Extract the (x, y) coordinate from the center of the cell holding the provided text.  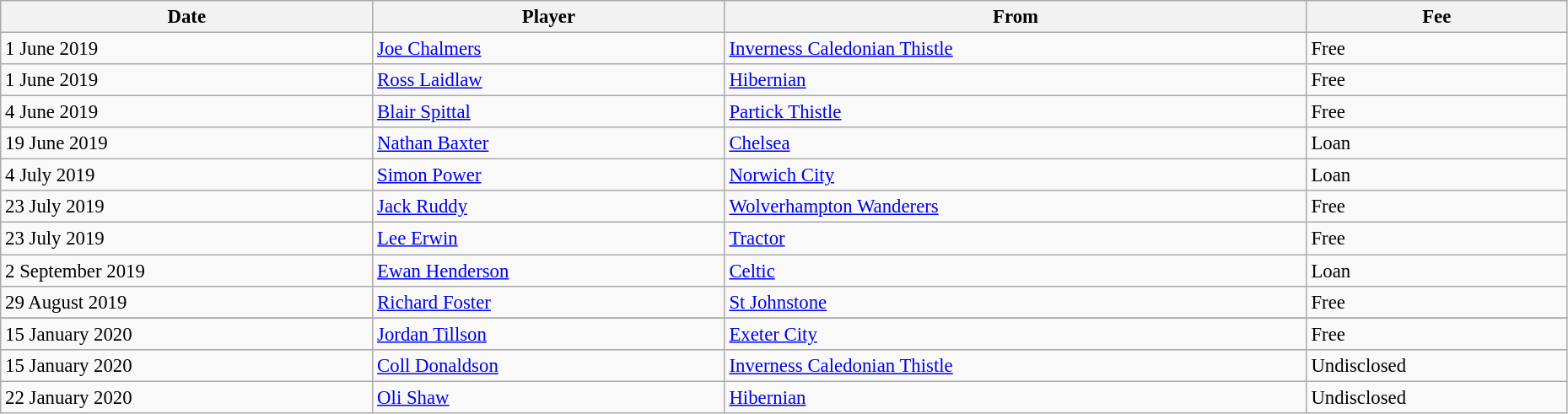
4 July 2019 (187, 175)
22 January 2020 (187, 397)
29 August 2019 (187, 302)
Blair Spittal (548, 112)
Tractor (1016, 239)
Partick Thistle (1016, 112)
Fee (1436, 17)
Date (187, 17)
Jordan Tillson (548, 334)
St Johnstone (1016, 302)
Ross Laidlaw (548, 80)
Joe Chalmers (548, 49)
Celtic (1016, 271)
Nathan Baxter (548, 143)
Lee Erwin (548, 239)
4 June 2019 (187, 112)
Wolverhampton Wanderers (1016, 207)
Player (548, 17)
Exeter City (1016, 334)
Coll Donaldson (548, 365)
Norwich City (1016, 175)
Chelsea (1016, 143)
Simon Power (548, 175)
2 September 2019 (187, 271)
19 June 2019 (187, 143)
Richard Foster (548, 302)
Ewan Henderson (548, 271)
From (1016, 17)
Oli Shaw (548, 397)
Jack Ruddy (548, 207)
